Scan for the cell matching the given text and deliver its (x, y) coordinate at center. 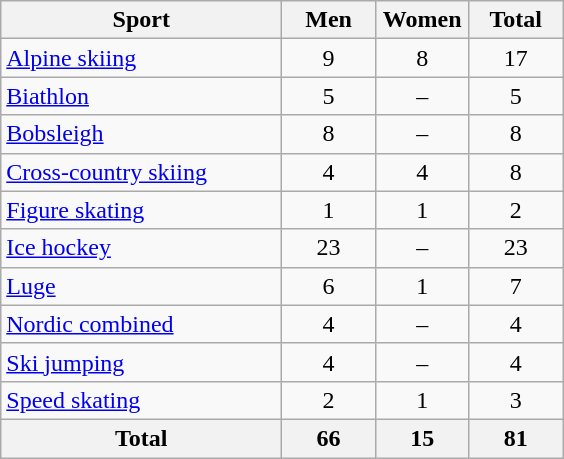
Biathlon (142, 96)
Ski jumping (142, 362)
Nordic combined (142, 324)
Alpine skiing (142, 58)
3 (516, 400)
Women (422, 20)
Ice hockey (142, 248)
6 (329, 286)
7 (516, 286)
Luge (142, 286)
66 (329, 438)
Cross-country skiing (142, 172)
81 (516, 438)
Sport (142, 20)
9 (329, 58)
Men (329, 20)
Speed skating (142, 400)
Figure skating (142, 210)
17 (516, 58)
15 (422, 438)
Bobsleigh (142, 134)
